Search for the cell housing the specified text and yield its (X, Y) center coordinate. 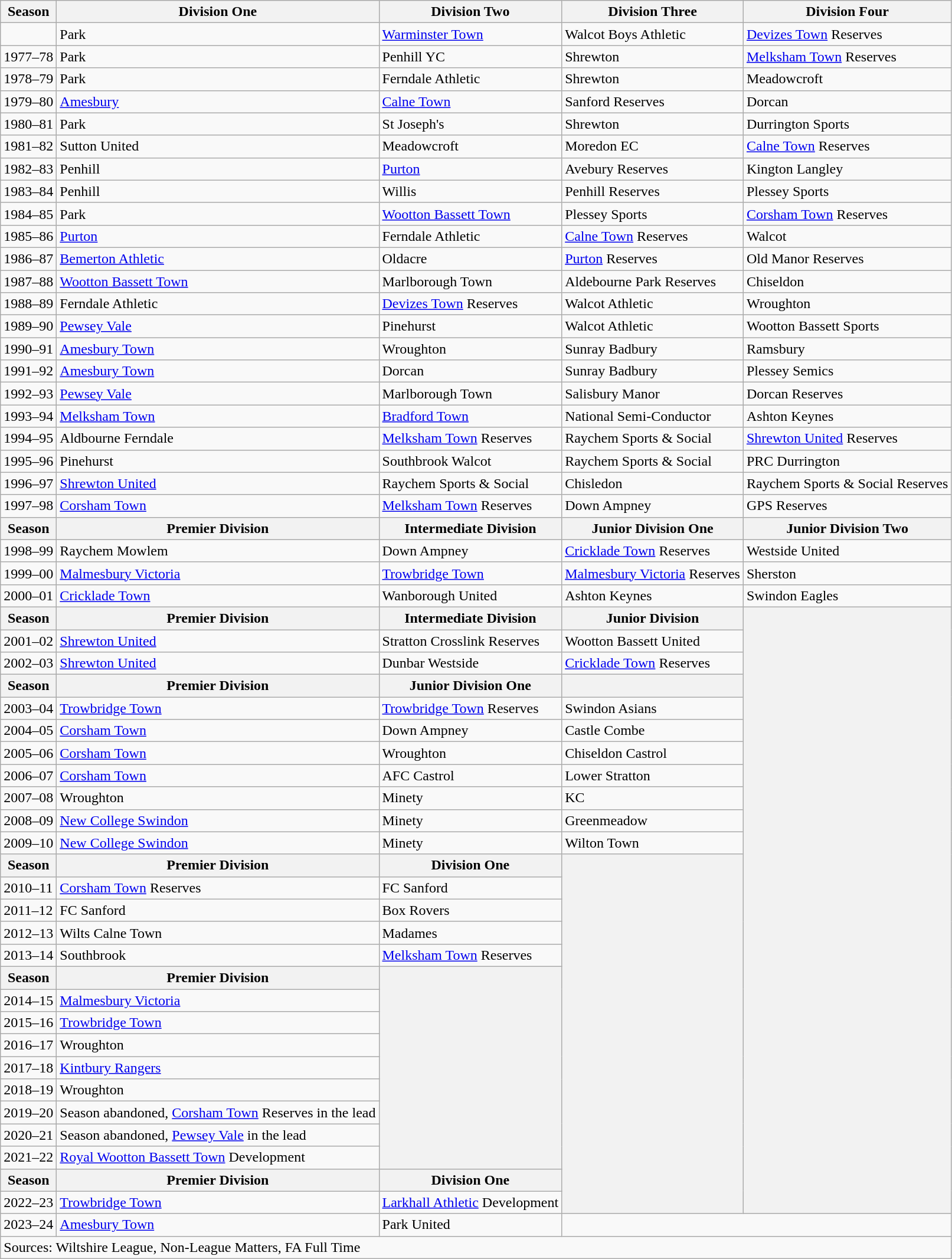
Westside United (847, 551)
Aldbourne Ferndale (218, 439)
Park United (470, 1225)
2015–16 (28, 1023)
1986–87 (28, 259)
Bemerton Athletic (218, 259)
2003–04 (28, 708)
National Semi-Conductor (653, 416)
Salisbury Manor (653, 394)
Southbrook Walcot (470, 461)
2014–15 (28, 1000)
2006–07 (28, 776)
1982–83 (28, 169)
Trowbridge Town Reserves (470, 708)
1998–99 (28, 551)
Kington Langley (847, 169)
2000–01 (28, 596)
2004–05 (28, 731)
2022–23 (28, 1202)
2005–06 (28, 753)
Wootton Bassett Sports (847, 326)
Walcot (847, 236)
1994–95 (28, 439)
2011–12 (28, 910)
Old Manor Reserves (847, 259)
Wilton Town (653, 843)
Shrewton United Reserves (847, 439)
1999–00 (28, 573)
Season abandoned, Corsham Town Reserves in the lead (218, 1113)
Dunbar Westside (470, 663)
Division Three (653, 12)
2009–10 (28, 843)
Swindon Asians (653, 708)
PRC Durrington (847, 461)
Penhill Reserves (653, 191)
1984–85 (28, 214)
Box Rovers (470, 910)
Wanborough United (470, 596)
Junior Division Two (847, 528)
Moredon EC (653, 146)
1990–91 (28, 349)
Junior Division (653, 618)
Sherston (847, 573)
Season abandoned, Pewsey Vale in the lead (218, 1135)
Wilts Calne Town (218, 933)
Calne Town (470, 102)
1995–96 (28, 461)
Melksham Town (218, 416)
1980–81 (28, 124)
Wootton Bassett United (653, 640)
Raychem Sports & Social Reserves (847, 483)
Cricklade Town (218, 596)
1978–79 (28, 79)
Lower Stratton (653, 776)
Royal Wootton Bassett Town Development (218, 1157)
2021–22 (28, 1157)
Sanford Reserves (653, 102)
2019–20 (28, 1113)
Swindon Eagles (847, 596)
Sources: Wiltshire League, Non-League Matters, FA Full Time (476, 1247)
1977–78 (28, 57)
2023–24 (28, 1225)
1992–93 (28, 394)
Dorcan Reserves (847, 394)
Durrington Sports (847, 124)
Warminster Town (470, 34)
2020–21 (28, 1135)
1987–88 (28, 282)
2007–08 (28, 798)
Castle Combe (653, 731)
Chiseldon Castrol (653, 753)
Sutton United (218, 146)
Kintbury Rangers (218, 1068)
2018–19 (28, 1090)
Willis (470, 191)
Purton Reserves (653, 259)
Chisledon (653, 483)
2012–13 (28, 933)
2010–11 (28, 888)
Division Four (847, 12)
1997–98 (28, 506)
1993–94 (28, 416)
Chiseldon (847, 282)
Raychem Mowlem (218, 551)
2016–17 (28, 1045)
Southbrook (218, 955)
Malmesbury Victoria Reserves (653, 573)
2002–03 (28, 663)
GPS Reserves (847, 506)
St Joseph's (470, 124)
2013–14 (28, 955)
Bradford Town (470, 416)
Madames (470, 933)
Plessey Semics (847, 371)
Avebury Reserves (653, 169)
1985–86 (28, 236)
2001–02 (28, 640)
AFC Castrol (470, 776)
1981–82 (28, 146)
Greenmeadow (653, 820)
1979–80 (28, 102)
Oldacre (470, 259)
Walcot Boys Athletic (653, 34)
Stratton Crosslink Reserves (470, 640)
1983–84 (28, 191)
1991–92 (28, 371)
Aldebourne Park Reserves (653, 282)
Ramsbury (847, 349)
1996–97 (28, 483)
Larkhall Athletic Development (470, 1202)
1988–89 (28, 304)
Penhill YC (470, 57)
2017–18 (28, 1068)
KC (653, 798)
Division Two (470, 12)
Amesbury (218, 102)
1989–90 (28, 326)
2008–09 (28, 820)
